Locate the cell with the specified text and output its (X, Y) center coordinate. 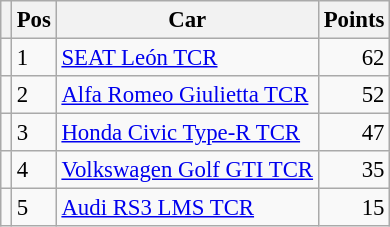
Pos (34, 20)
5 (34, 208)
15 (354, 208)
1 (34, 58)
62 (354, 58)
47 (354, 133)
4 (34, 170)
Volkswagen Golf GTI TCR (187, 170)
SEAT León TCR (187, 58)
Points (354, 20)
2 (34, 95)
Car (187, 20)
Honda Civic Type-R TCR (187, 133)
35 (354, 170)
Alfa Romeo Giulietta TCR (187, 95)
Audi RS3 LMS TCR (187, 208)
52 (354, 95)
3 (34, 133)
